Output the [X, Y] coordinate of the center of the cell containing the given text.  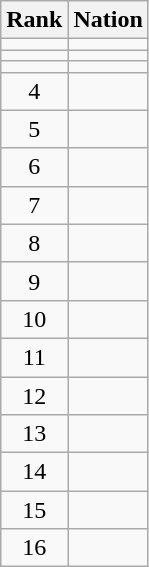
11 [34, 357]
4 [34, 91]
15 [34, 510]
9 [34, 281]
10 [34, 319]
7 [34, 205]
12 [34, 395]
13 [34, 434]
8 [34, 243]
5 [34, 129]
16 [34, 548]
6 [34, 167]
14 [34, 472]
Nation [108, 20]
Rank [34, 20]
